Extract the (X, Y) coordinate from the center of the cell holding the provided text.  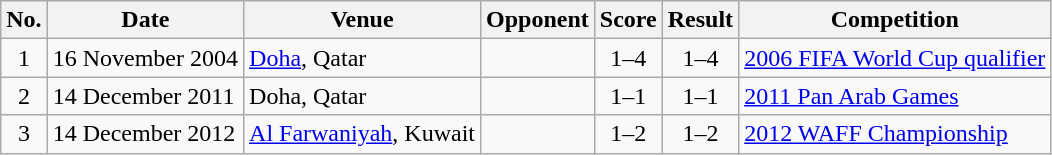
2 (24, 96)
2011 Pan Arab Games (895, 96)
16 November 2004 (145, 58)
Score (628, 20)
1 (24, 58)
Opponent (538, 20)
No. (24, 20)
Competition (895, 20)
Venue (362, 20)
2006 FIFA World Cup qualifier (895, 58)
2012 WAFF Championship (895, 134)
Date (145, 20)
Result (700, 20)
14 December 2012 (145, 134)
3 (24, 134)
14 December 2011 (145, 96)
Al Farwaniyah, Kuwait (362, 134)
